Capture the cell that displays the provided text and extract its [X, Y] central coordinate. 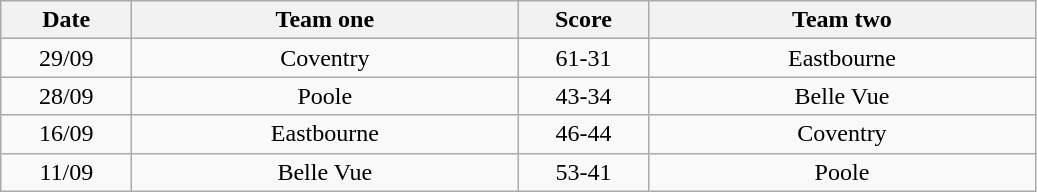
Score [584, 20]
46-44 [584, 134]
Date [66, 20]
Team two [842, 20]
43-34 [584, 96]
29/09 [66, 58]
61-31 [584, 58]
Team one [325, 20]
28/09 [66, 96]
53-41 [584, 172]
16/09 [66, 134]
11/09 [66, 172]
